Detect which cell encompasses the target text, then output its (x, y) center coordinate. 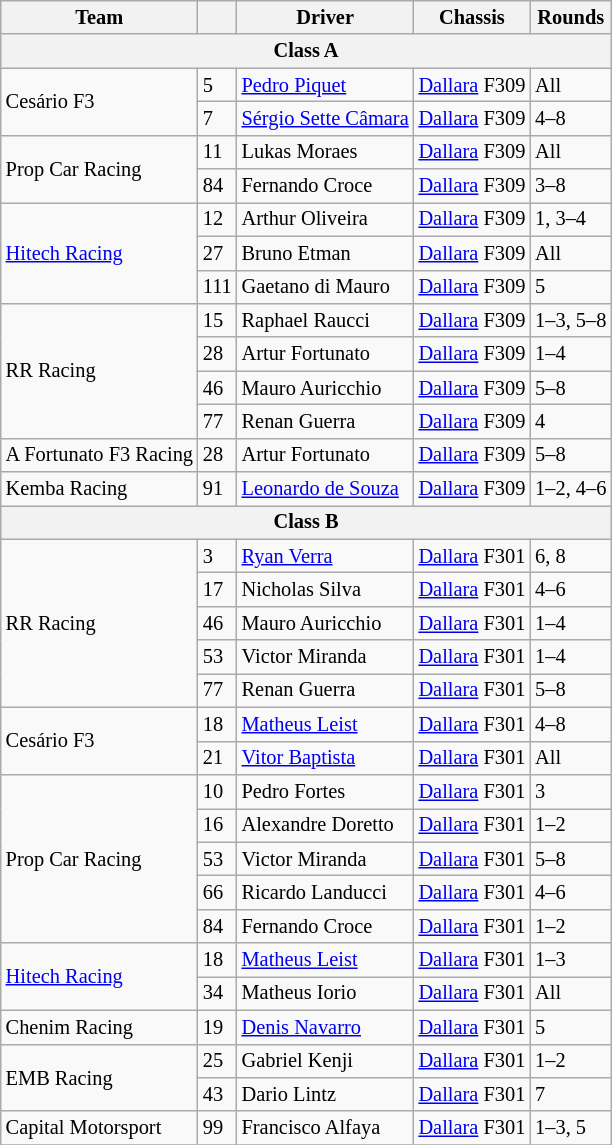
Vitor Baptista (326, 758)
Denis Navarro (326, 1027)
66 (218, 892)
Matheus Iorio (326, 993)
Sérgio Sette Câmara (326, 118)
43 (218, 1094)
1–3, 5–8 (570, 320)
Lukas Moraes (326, 152)
EMB Racing (100, 1078)
Gaetano di Mauro (326, 287)
Ryan Verra (326, 556)
Bruno Etman (326, 253)
Class A (306, 51)
Raphael Raucci (326, 320)
Class B (306, 522)
1–2, 4–6 (570, 489)
10 (218, 791)
Ricardo Landucci (326, 892)
15 (218, 320)
Nicholas Silva (326, 589)
21 (218, 758)
Arthur Oliveira (326, 219)
1–3 (570, 960)
6, 8 (570, 556)
Driver (326, 17)
91 (218, 489)
Dario Lintz (326, 1094)
17 (218, 589)
Alexandre Doretto (326, 825)
16 (218, 825)
A Fortunato F3 Racing (100, 455)
1, 3–4 (570, 219)
Pedro Piquet (326, 85)
12 (218, 219)
Chenim Racing (100, 1027)
11 (218, 152)
27 (218, 253)
Kemba Racing (100, 489)
Pedro Fortes (326, 791)
25 (218, 1061)
Gabriel Kenji (326, 1061)
19 (218, 1027)
111 (218, 287)
Capital Motorsport (100, 1128)
3–8 (570, 186)
Francisco Alfaya (326, 1128)
Team (100, 17)
Rounds (570, 17)
34 (218, 993)
Leonardo de Souza (326, 489)
4 (570, 421)
1–3, 5 (570, 1128)
99 (218, 1128)
Chassis (472, 17)
